Scan for the cell matching the given text and deliver its [X, Y] coordinate at center. 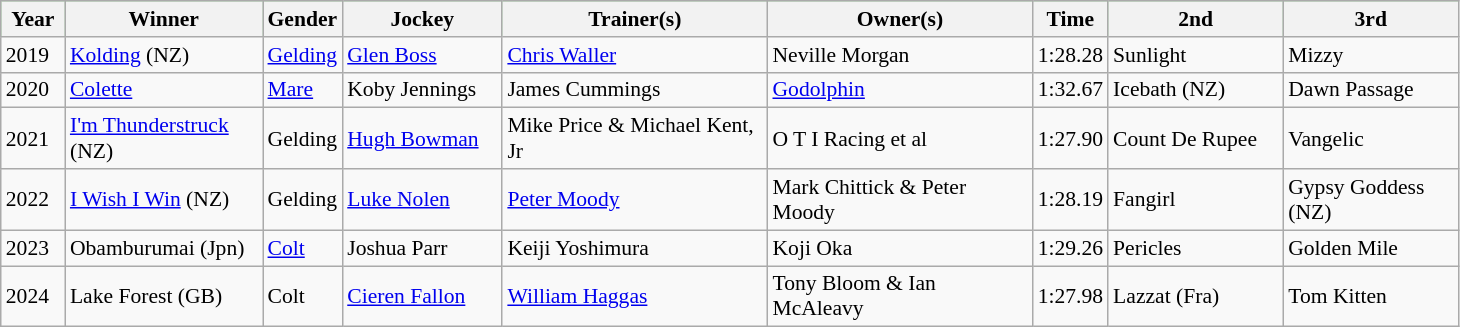
Sunlight [1196, 55]
Tom Kitten [1370, 296]
1:28.19 [1070, 200]
Kolding (NZ) [164, 55]
2024 [33, 296]
Cieren Fallon [422, 296]
Gender [302, 19]
2023 [33, 248]
1:32.67 [1070, 90]
1:27.90 [1070, 138]
I Wish I Win (NZ) [164, 200]
1:27.98 [1070, 296]
Koji Oka [900, 248]
2021 [33, 138]
Chris Waller [634, 55]
Glen Boss [422, 55]
Keiji Yoshimura [634, 248]
Neville Morgan [900, 55]
2019 [33, 55]
James Cummings [634, 90]
Tony Bloom & Ian McAleavy [900, 296]
Mizzy [1370, 55]
Winner [164, 19]
Time [1070, 19]
Mike Price & Michael Kent, Jr [634, 138]
Gypsy Goddess (NZ) [1370, 200]
Pericles [1196, 248]
2022 [33, 200]
1:29.26 [1070, 248]
Luke Nolen [422, 200]
Lake Forest (GB) [164, 296]
Peter Moody [634, 200]
Lazzat (Fra) [1196, 296]
Fangirl [1196, 200]
2nd [1196, 19]
3rd [1370, 19]
William Haggas [634, 296]
Mare [302, 90]
Joshua Parr [422, 248]
1:28.28 [1070, 55]
Koby Jennings [422, 90]
Colette [164, 90]
Year [33, 19]
Icebath (NZ) [1196, 90]
Hugh Bowman [422, 138]
I'm Thunderstruck (NZ) [164, 138]
Vangelic [1370, 138]
Jockey [422, 19]
Obamburumai (Jpn) [164, 248]
Count De Rupee [1196, 138]
2020 [33, 90]
Dawn Passage [1370, 90]
Godolphin [900, 90]
Mark Chittick & Peter Moody [900, 200]
Golden Mile [1370, 248]
Trainer(s) [634, 19]
O T I Racing et al [900, 138]
Owner(s) [900, 19]
